Determine the [x, y] coordinate at the center of the cell enclosing the given text.  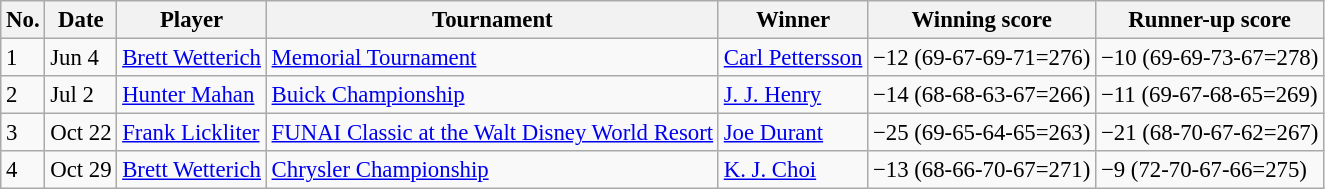
2 [23, 95]
Runner-up score [1210, 20]
Hunter Mahan [192, 95]
Chrysler Championship [492, 170]
Frank Lickliter [192, 133]
4 [23, 170]
Winning score [982, 20]
−9 (72-70-67-66=275) [1210, 170]
−12 (69-67-69-71=276) [982, 58]
−11 (69-67-68-65=269) [1210, 95]
J. J. Henry [792, 95]
Date [81, 20]
3 [23, 133]
Winner [792, 20]
1 [23, 58]
FUNAI Classic at the Walt Disney World Resort [492, 133]
−25 (69-65-64-65=263) [982, 133]
Buick Championship [492, 95]
Tournament [492, 20]
Memorial Tournament [492, 58]
Player [192, 20]
−21 (68-70-67-62=267) [1210, 133]
Carl Pettersson [792, 58]
Joe Durant [792, 133]
−13 (68-66-70-67=271) [982, 170]
−14 (68-68-63-67=266) [982, 95]
Jun 4 [81, 58]
−10 (69-69-73-67=278) [1210, 58]
K. J. Choi [792, 170]
Oct 22 [81, 133]
Jul 2 [81, 95]
No. [23, 20]
Oct 29 [81, 170]
